Capture the cell that displays the provided text and extract its [X, Y] central coordinate. 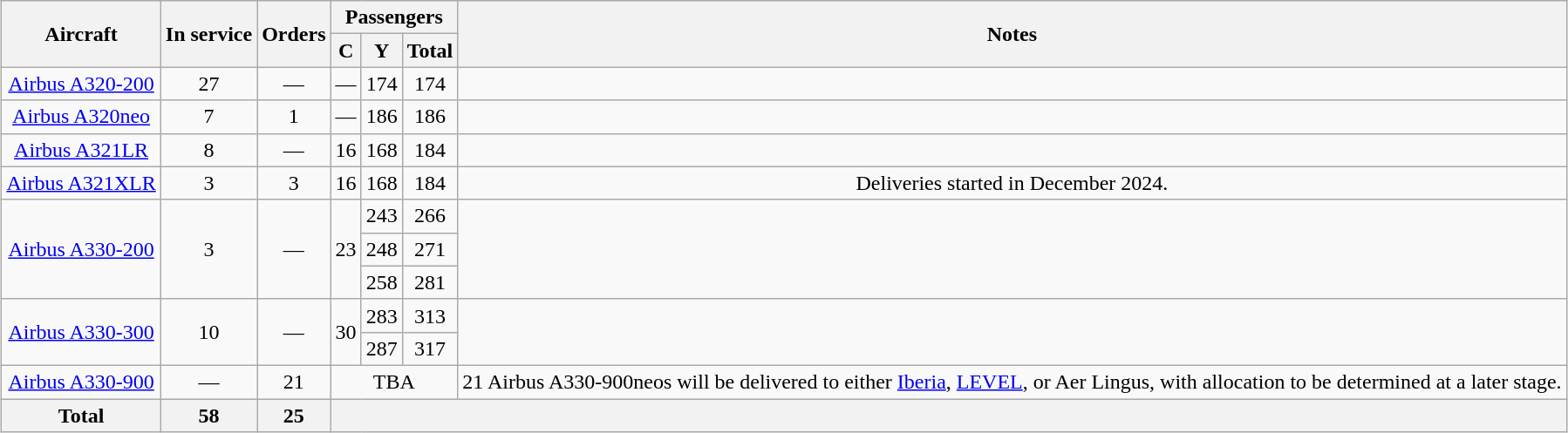
Airbus A330-900 [81, 382]
317 [430, 348]
1 [294, 117]
Airbus A330-300 [81, 332]
58 [208, 416]
287 [382, 348]
266 [430, 216]
25 [294, 416]
Notes [1012, 34]
271 [430, 249]
7 [208, 117]
C [345, 51]
27 [208, 84]
Airbus A330-200 [81, 249]
30 [345, 332]
TBA [394, 382]
23 [345, 249]
313 [430, 315]
10 [208, 332]
Orders [294, 34]
281 [430, 282]
Airbus A321XLR [81, 183]
243 [382, 216]
Deliveries started in December 2024. [1012, 183]
In service [208, 34]
Airbus A320-200 [81, 84]
21 Airbus A330-900neos will be delivered to either Iberia, LEVEL, or Aer Lingus, with allocation to be determined at a later stage. [1012, 382]
283 [382, 315]
Airbus A321LR [81, 150]
21 [294, 382]
Passengers [394, 17]
248 [382, 249]
8 [208, 150]
Y [382, 51]
Airbus A320neo [81, 117]
Aircraft [81, 34]
258 [382, 282]
